From the cell containing the given text, extract its center point as [x, y] coordinate. 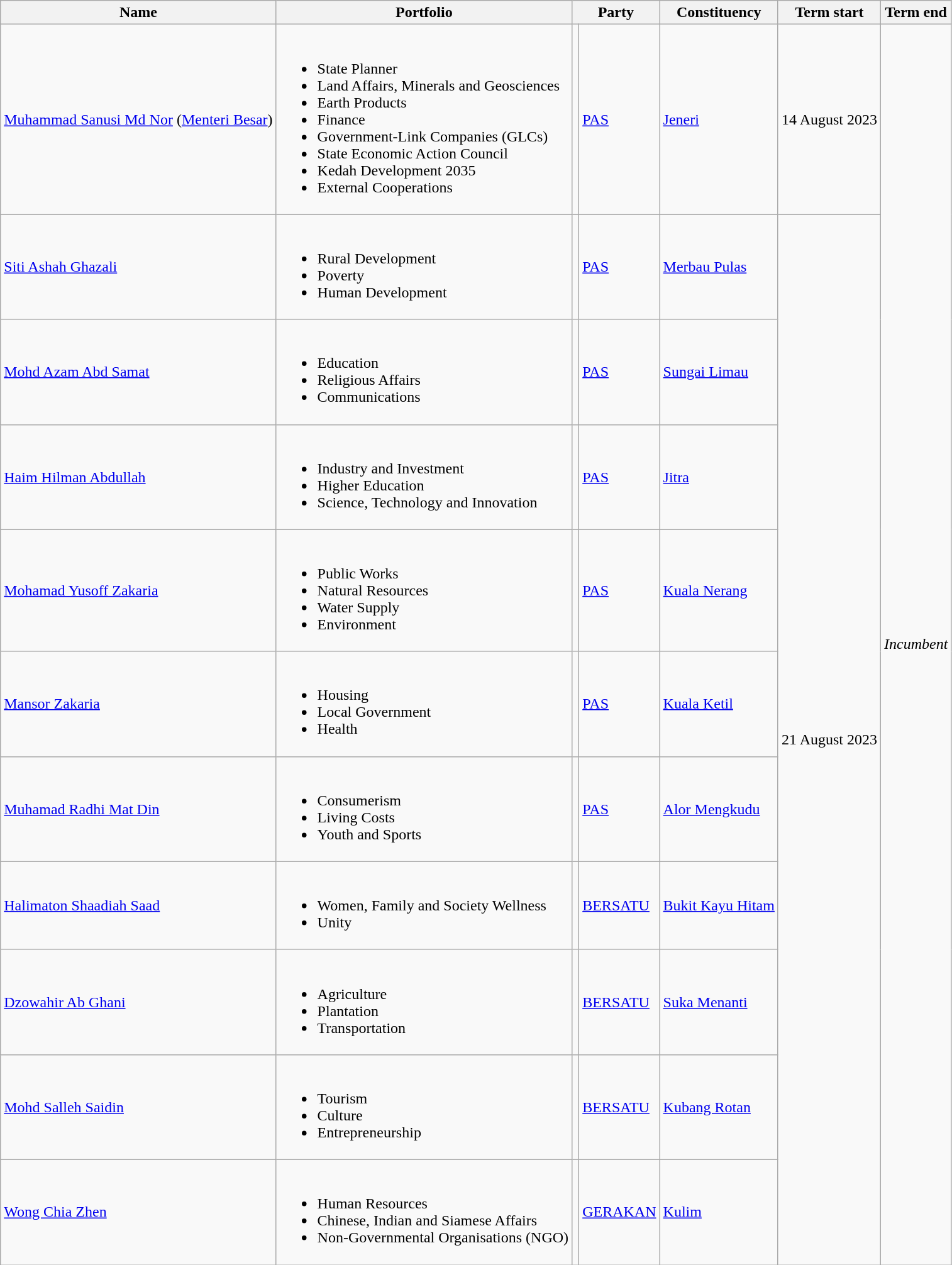
Haim Hilman Abdullah [138, 477]
Kubang Rotan [719, 1107]
Party [616, 13]
GERAKAN [619, 1212]
Mohd Salleh Saidin [138, 1107]
Name [138, 13]
Constituency [719, 13]
Suka Menanti [719, 1002]
Alor Mengkudu [719, 809]
Merbau Pulas [719, 267]
Mohd Azam Abd Samat [138, 372]
Jeneri [719, 119]
Muhammad Sanusi Md Nor (Menteri Besar) [138, 119]
Halimaton Shaadiah Saad [138, 905]
Sungai Limau [719, 372]
Muhamad Radhi Mat Din [138, 809]
Jitra [719, 477]
Kuala Nerang [719, 590]
Rural DevelopmentPovertyHuman Development [424, 267]
Term start [829, 13]
EducationReligious AffairsCommunications [424, 372]
Public WorksNatural ResourcesWater SupplyEnvironment [424, 590]
Incumbent [916, 645]
Human ResourcesChinese, Indian and Siamese AffairsNon-Governmental Organisations (NGO) [424, 1212]
Wong Chia Zhen [138, 1212]
Mohamad Yusoff Zakaria [138, 590]
Kulim [719, 1212]
Portfolio [424, 13]
14 August 2023 [829, 119]
Women, Family and Society WellnessUnity [424, 905]
Mansor Zakaria [138, 704]
ConsumerismLiving CostsYouth and Sports [424, 809]
Bukit Kayu Hitam [719, 905]
Industry and InvestmentHigher EducationScience, Technology and Innovation [424, 477]
AgriculturePlantationTransportation [424, 1002]
Term end [916, 13]
21 August 2023 [829, 739]
TourismCultureEntrepreneurship [424, 1107]
Dzowahir Ab Ghani [138, 1002]
HousingLocal GovernmentHealth [424, 704]
Kuala Ketil [719, 704]
Siti Ashah Ghazali [138, 267]
